Pinpoint the cell where the given text exists, returning its [x, y] midpoint coordinate. 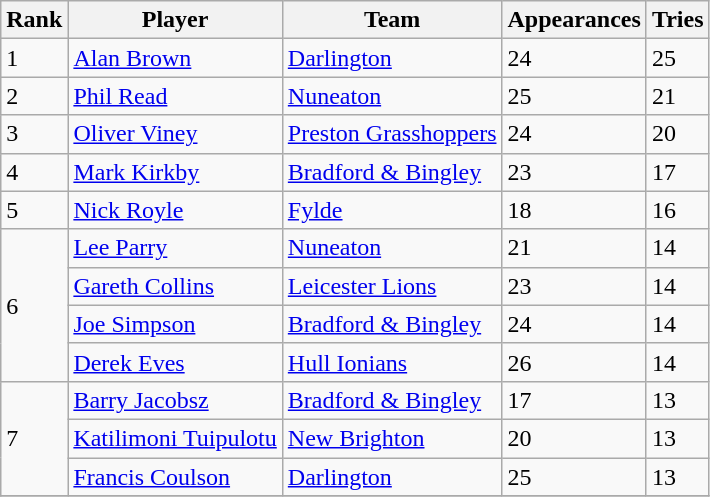
Gareth Collins [175, 286]
16 [678, 210]
4 [34, 172]
Oliver Viney [175, 134]
26 [574, 362]
Tries [678, 20]
Nick Royle [175, 210]
Alan Brown [175, 58]
Barry Jacobsz [175, 400]
Preston Grasshoppers [392, 134]
Katilimoni Tuipulotu [175, 438]
New Brighton [392, 438]
5 [34, 210]
Appearances [574, 20]
Francis Coulson [175, 477]
Lee Parry [175, 248]
Fylde [392, 210]
3 [34, 134]
Team [392, 20]
Derek Eves [175, 362]
Hull Ionians [392, 362]
6 [34, 305]
Mark Kirkby [175, 172]
18 [574, 210]
1 [34, 58]
Player [175, 20]
Leicester Lions [392, 286]
Phil Read [175, 96]
Rank [34, 20]
2 [34, 96]
Joe Simpson [175, 324]
7 [34, 438]
